Provide the [X, Y] coordinate of the cell's center where the given text is located.  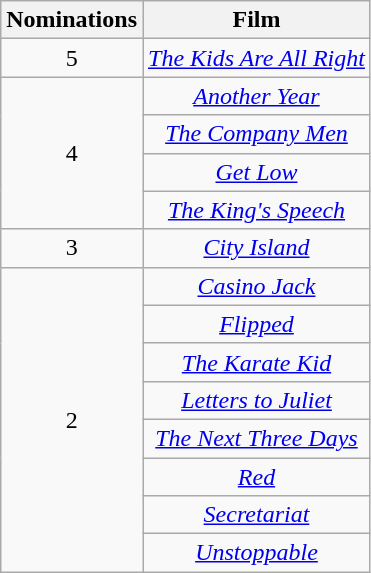
Get Low [256, 172]
Nominations [72, 20]
The King's Speech [256, 210]
5 [72, 58]
3 [72, 248]
Casino Jack [256, 286]
Another Year [256, 96]
City Island [256, 248]
Unstoppable [256, 553]
The Karate Kid [256, 362]
Secretariat [256, 515]
Flipped [256, 324]
The Kids Are All Right [256, 58]
2 [72, 419]
Letters to Juliet [256, 400]
Film [256, 20]
4 [72, 153]
The Next Three Days [256, 438]
The Company Men [256, 134]
Red [256, 477]
